Search for the cell housing the specified text and yield its (X, Y) center coordinate. 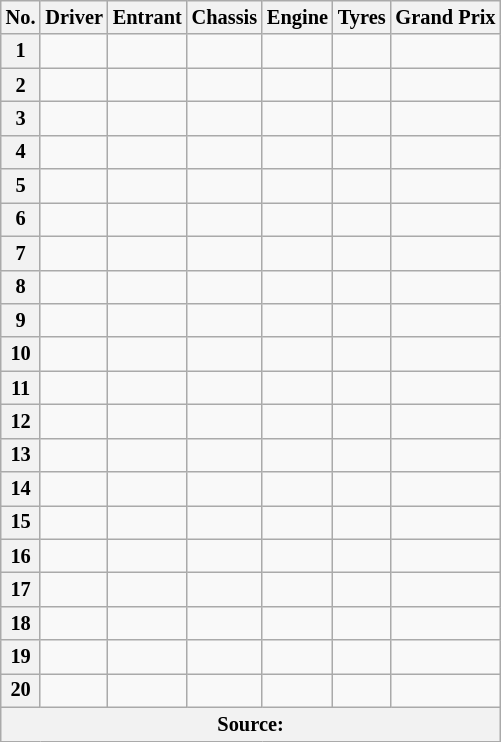
Engine (298, 17)
Driver (74, 17)
12 (21, 421)
Chassis (224, 17)
8 (21, 287)
20 (21, 690)
10 (21, 354)
9 (21, 320)
18 (21, 623)
14 (21, 489)
1 (21, 51)
2 (21, 85)
15 (21, 522)
Entrant (148, 17)
3 (21, 118)
6 (21, 219)
Grand Prix (445, 17)
11 (21, 388)
16 (21, 556)
19 (21, 657)
5 (21, 186)
17 (21, 589)
13 (21, 455)
4 (21, 152)
Source: (251, 724)
No. (21, 17)
7 (21, 253)
Tyres (362, 17)
